Pinpoint the cell where the given text exists, returning its [x, y] midpoint coordinate. 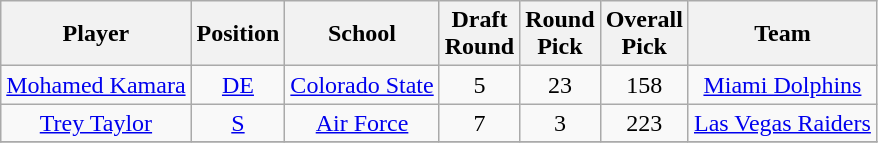
223 [644, 123]
3 [560, 123]
DraftRound [479, 34]
Player [96, 34]
DE [238, 85]
5 [479, 85]
OverallPick [644, 34]
7 [479, 123]
Air Force [362, 123]
Position [238, 34]
Team [782, 34]
Trey Taylor [96, 123]
School [362, 34]
Miami Dolphins [782, 85]
Las Vegas Raiders [782, 123]
Colorado State [362, 85]
23 [560, 85]
S [238, 123]
RoundPick [560, 34]
Mohamed Kamara [96, 85]
158 [644, 85]
